For the text-containing cell, return its midpoint in (x, y) coordinate format. 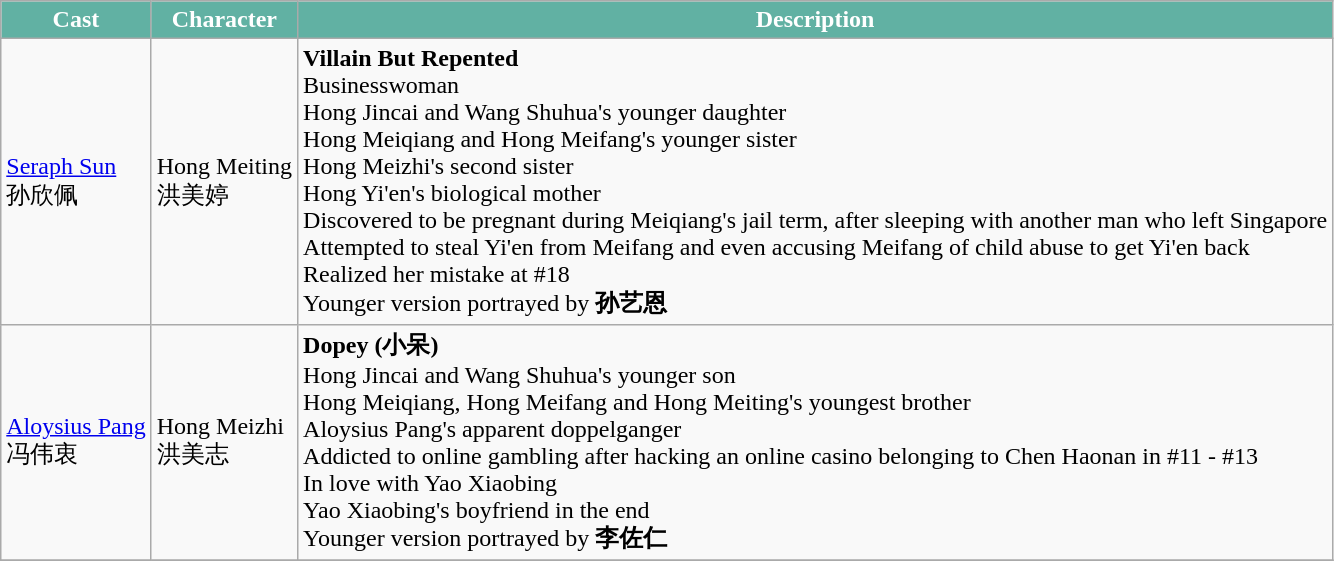
Description (816, 20)
Cast (76, 20)
Seraph Sun 孙欣佩 (76, 182)
Hong Meizhi 洪美志 (224, 442)
Aloysius Pang 冯伟衷 (76, 442)
Character (224, 20)
Hong Meiting 洪美婷 (224, 182)
